Capture the cell that displays the provided text and extract its (X, Y) central coordinate. 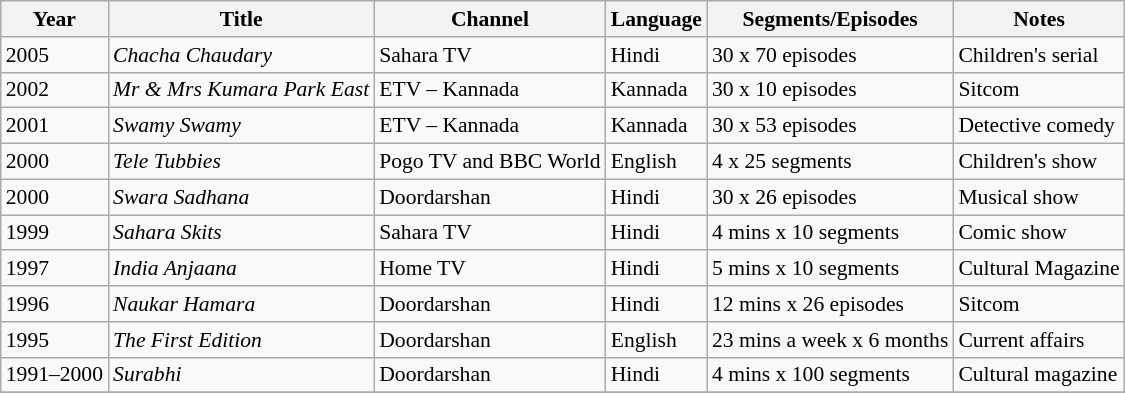
1999 (54, 233)
Language (656, 19)
Detective comedy (1038, 126)
Current affairs (1038, 340)
12 mins x 26 episodes (830, 304)
30 x 70 episodes (830, 55)
2002 (54, 90)
Cultural magazine (1038, 375)
4 mins x 10 segments (830, 233)
23 mins a week x 6 months (830, 340)
2001 (54, 126)
Year (54, 19)
Swamy Swamy (241, 126)
Naukar Hamara (241, 304)
30 x 26 episodes (830, 197)
1991–2000 (54, 375)
India Anjaana (241, 269)
4 x 25 segments (830, 162)
Sahara Skits (241, 233)
Chacha Chaudary (241, 55)
Mr & Mrs Kumara Park East (241, 90)
Tele Tubbies (241, 162)
Comic show (1038, 233)
Surabhi (241, 375)
The First Edition (241, 340)
Notes (1038, 19)
Cultural Magazine (1038, 269)
1997 (54, 269)
30 x 53 episodes (830, 126)
30 x 10 episodes (830, 90)
Home TV (490, 269)
Swara Sadhana (241, 197)
Channel (490, 19)
Pogo TV and BBC World (490, 162)
Musical show (1038, 197)
1996 (54, 304)
Children's serial (1038, 55)
Children's show (1038, 162)
5 mins x 10 segments (830, 269)
Title (241, 19)
4 mins x 100 segments (830, 375)
1995 (54, 340)
Segments/Episodes (830, 19)
2005 (54, 55)
